Return the (x, y) coordinate for the center point of the cell that contains the specified text.  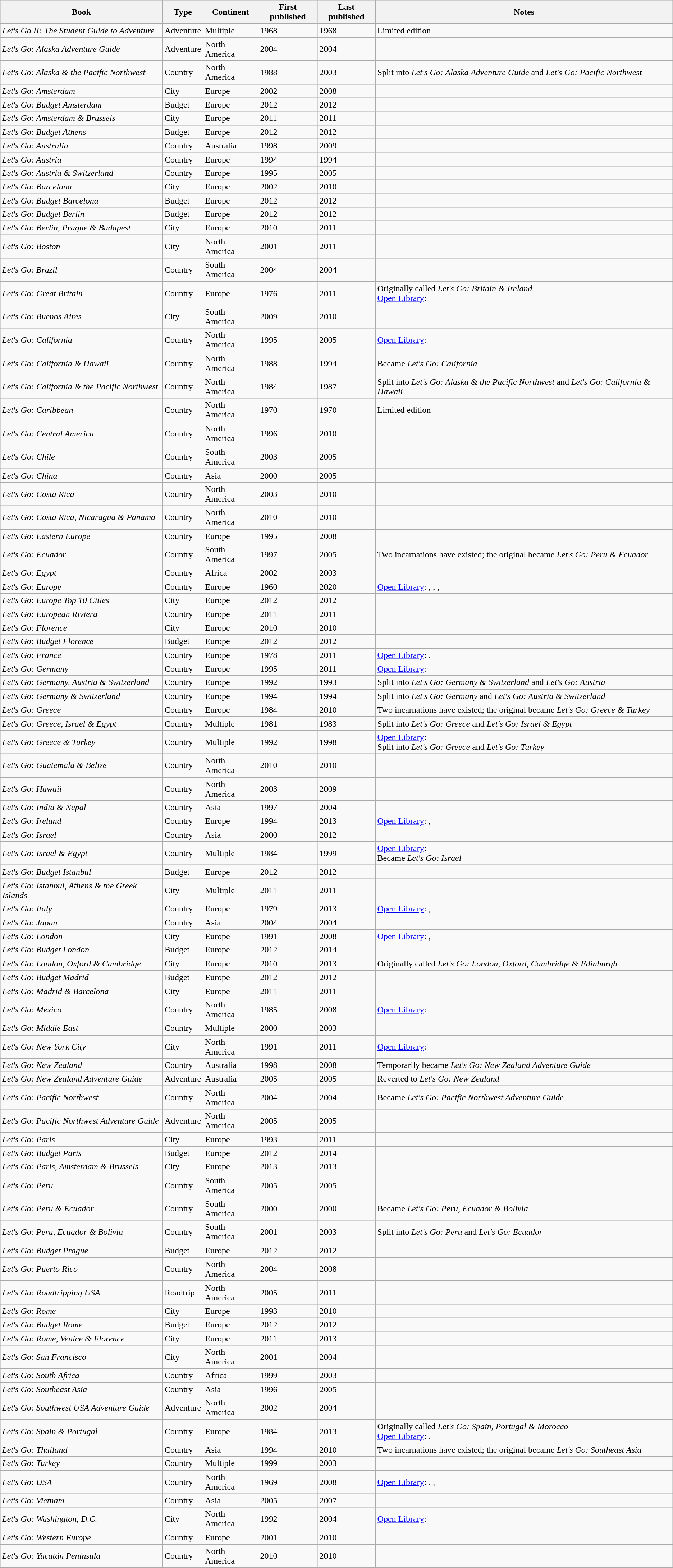
Let's Go: Japan (82, 923)
Let's Go: San Francisco (82, 1357)
Split into Let's Go: Alaska & the Pacific Northwest and Let's Go: California & Hawaii (524, 387)
1969 (288, 1482)
Let's Go: Peru & Ecuador (82, 1209)
Let's Go: Greece (82, 710)
1981 (288, 723)
Let's Go: Turkey (82, 1463)
Let's Go: Australia (82, 146)
Let's Go: Central America (82, 434)
Let's Go: Costa Rica (82, 494)
Let's Go: Austria & Switzerland (82, 173)
Let's Go: Budget Prague (82, 1251)
Let's Go: China (82, 475)
Let's Go: Greece & Turkey (82, 742)
Let's Go: Israel & Egypt (82, 854)
Let's Go: Peru (82, 1185)
Two incarnations have existed; the original became Let's Go: Greece & Turkey (524, 710)
Book (82, 12)
Let's Go: Budget Istanbul (82, 872)
Let's Go: Germany & Switzerland (82, 696)
Roadtrip (183, 1292)
Let's Go: Istanbul, Athens & the Greek Islands (82, 890)
Let's Go: Europe (82, 587)
Open Library: , , , (524, 587)
Split into Let's Go: Greece and Let's Go: Israel & Egypt (524, 723)
Let's Go: Rome, Venice & Florence (82, 1339)
Let's Go: Alaska & the Pacific Northwest (82, 73)
Let's Go: New York City (82, 1046)
Split into Let's Go: Alaska Adventure Guide and Let's Go: Pacific Northwest (524, 73)
Let's Go: Florence (82, 628)
Let's Go: Chile (82, 457)
1960 (288, 587)
Let's Go: London (82, 936)
Split into Let's Go: Peru and Let's Go: Ecuador (524, 1232)
Let's Go: Western Europe (82, 1537)
Type (183, 12)
Let's Go: Spain & Portugal (82, 1431)
Let's Go: Budget Paris (82, 1153)
Let's Go: Guatemala & Belize (82, 765)
Originally called Let's Go: Britain & IrelandOpen Library: (524, 293)
Let's Go: Paris, Amsterdam & Brussels (82, 1167)
Let's Go: Pacific Northwest Adventure Guide (82, 1121)
Let's Go: Hawaii (82, 789)
Let's Go: Budget Florence (82, 641)
Let's Go: Madrid & Barcelona (82, 991)
Let's Go: Budget London (82, 950)
Let's Go: Amsterdam & Brussels (82, 118)
Two incarnations have existed; the original became Let's Go: Peru & Ecuador (524, 554)
Became Let's Go: Pacific Northwest Adventure Guide (524, 1097)
Let's Go: Paris (82, 1139)
Let's Go: Budget Berlin (82, 214)
2007 (347, 1500)
Open Library: Became Let's Go: Israel (524, 854)
Let's Go: Europe Top 10 Cities (82, 600)
1987 (347, 387)
Let's Go: Italy (82, 909)
Let's Go: Ecuador (82, 554)
Let's Go: European Riviera (82, 614)
Let's Go: Germany (82, 669)
Let's Go: New Zealand (82, 1065)
Split into Let's Go: Germany & Switzerland and Let's Go: Austria (524, 682)
1983 (347, 723)
Let's Go: Southeast Asia (82, 1389)
Let's Go: Budget Amsterdam (82, 105)
Let's Go: Budget Madrid (82, 977)
Let's Go: India & Nepal (82, 808)
Continent (231, 12)
1979 (288, 909)
First published (288, 12)
Temporarily became Let's Go: New Zealand Adventure Guide (524, 1065)
Open Library: , , (524, 1482)
Let's Go: Berlin, Prague & Budapest (82, 228)
Let's Go: Washington, D.C. (82, 1519)
Became Let's Go: Peru, Ecuador & Bolivia (524, 1209)
Let's Go: Budget Rome (82, 1325)
Let's Go: Puerto Rico (82, 1269)
Let's Go: Amsterdam (82, 91)
Let's Go: California & Hawaii (82, 363)
Originally called Let's Go: Spain, Portugal & MoroccoOpen Library: , (524, 1431)
Let's Go: Buenos Aires (82, 316)
Let's Go: Greece, Israel & Egypt (82, 723)
Let's Go: Egypt (82, 573)
Reverted to Let's Go: New Zealand (524, 1079)
Let's Go: Israel (82, 835)
Let's Go: New Zealand Adventure Guide (82, 1079)
Notes (524, 12)
Let's Go: USA (82, 1482)
Let's Go: Boston (82, 247)
Became Let's Go: California (524, 363)
1976 (288, 293)
Two incarnations have existed; the original became Let's Go: Southeast Asia (524, 1450)
Let's Go: Eastern Europe (82, 536)
Let's Go: South Africa (82, 1376)
Let's Go: Costa Rica, Nicaragua & Panama (82, 517)
Let's Go: California (82, 340)
Let's Go: Southwest USA Adventure Guide (82, 1408)
Let's Go: France (82, 655)
Let's Go: Budget Athens (82, 132)
Let's Go: Austria (82, 159)
Let's Go: Alaska Adventure Guide (82, 49)
Let's Go II: The Student Guide to Adventure (82, 31)
Let's Go: Pacific Northwest (82, 1097)
Let's Go: Yucatán Peninsula (82, 1556)
Let's Go: Rome (82, 1311)
Let's Go: Middle East (82, 1028)
Let's Go: Budget Barcelona (82, 200)
1985 (288, 1010)
Let's Go: California & the Pacific Northwest (82, 387)
Let's Go: Germany, Austria & Switzerland (82, 682)
Let's Go: London, Oxford & Cambridge (82, 964)
Let's Go: Vietnam (82, 1500)
Let's Go: Caribbean (82, 410)
Let's Go: Peru, Ecuador & Bolivia (82, 1232)
Let's Go: Ireland (82, 821)
Let's Go: Mexico (82, 1010)
Let's Go: Great Britain (82, 293)
Split into Let's Go: Germany and Let's Go: Austria & Switzerland (524, 696)
Last published (347, 12)
2020 (347, 587)
Let's Go: Thailand (82, 1450)
Let's Go: Roadtripping USA (82, 1292)
Originally called Let's Go: London, Oxford, Cambridge & Edinburgh (524, 964)
Let's Go: Barcelona (82, 187)
Open Library: Split into Let's Go: Greece and Let's Go: Turkey (524, 742)
1978 (288, 655)
Let's Go: Brazil (82, 270)
